Capture the cell that displays the provided text and extract its [X, Y] central coordinate. 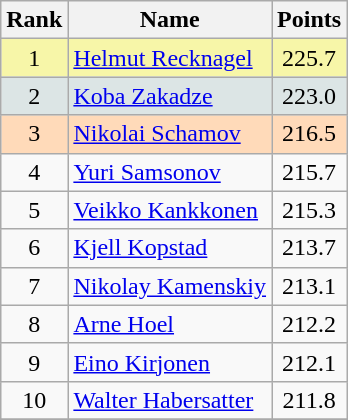
Nikolay Kamenskiy [170, 286]
10 [34, 400]
Name [170, 20]
9 [34, 362]
225.7 [310, 58]
2 [34, 96]
Yuri Samsonov [170, 172]
215.7 [310, 172]
Arne Hoel [170, 324]
Eino Kirjonen [170, 362]
7 [34, 286]
223.0 [310, 96]
Points [310, 20]
1 [34, 58]
Koba Zakadze [170, 96]
5 [34, 210]
Nikolai Schamov [170, 134]
8 [34, 324]
Walter Habersatter [170, 400]
6 [34, 248]
213.7 [310, 248]
212.2 [310, 324]
212.1 [310, 362]
Helmut Recknagel [170, 58]
213.1 [310, 286]
Rank [34, 20]
216.5 [310, 134]
Veikko Kankkonen [170, 210]
Kjell Kopstad [170, 248]
3 [34, 134]
211.8 [310, 400]
4 [34, 172]
215.3 [310, 210]
